Extract the [X, Y] coordinate from the center of the cell holding the provided text.  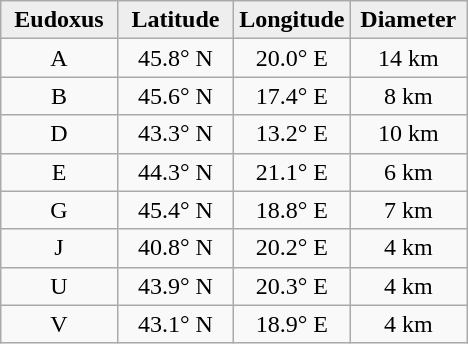
20.2° E [292, 248]
Longitude [292, 20]
20.3° E [292, 286]
A [59, 58]
40.8° N [175, 248]
D [59, 134]
G [59, 210]
45.4° N [175, 210]
17.4° E [292, 96]
J [59, 248]
45.6° N [175, 96]
10 km [408, 134]
13.2° E [292, 134]
18.8° E [292, 210]
Eudoxus [59, 20]
21.1° E [292, 172]
7 km [408, 210]
20.0° E [292, 58]
43.9° N [175, 286]
Latitude [175, 20]
U [59, 286]
8 km [408, 96]
18.9° E [292, 324]
43.3° N [175, 134]
14 km [408, 58]
B [59, 96]
6 km [408, 172]
V [59, 324]
Diameter [408, 20]
45.8° N [175, 58]
43.1° N [175, 324]
E [59, 172]
44.3° N [175, 172]
